Extract the [x, y] coordinate from the center of the cell holding the provided text.  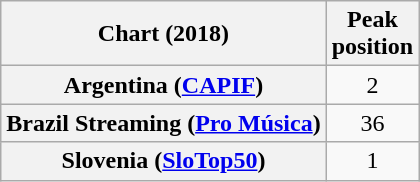
Brazil Streaming (Pro Música) [164, 123]
Argentina (CAPIF) [164, 85]
2 [372, 85]
Chart (2018) [164, 34]
Peak position [372, 34]
Slovenia (SloTop50) [164, 161]
1 [372, 161]
36 [372, 123]
